Identify which cell holds the provided text, then report its (X, Y) central coordinate. 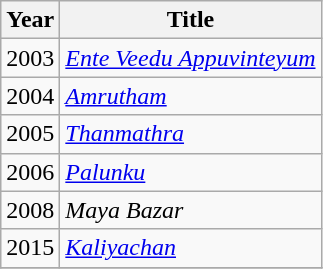
Thanmathra (190, 134)
Palunku (190, 172)
2008 (30, 210)
Kaliyachan (190, 248)
2005 (30, 134)
2015 (30, 248)
Ente Veedu Appuvinteyum (190, 58)
2003 (30, 58)
Year (30, 20)
2006 (30, 172)
Maya Bazar (190, 210)
Title (190, 20)
Amrutham (190, 96)
2004 (30, 96)
